For the text-containing cell, return its midpoint in [x, y] coordinate format. 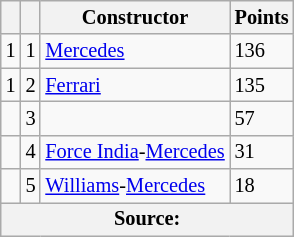
5 [31, 186]
18 [262, 186]
Source: [148, 219]
Points [262, 17]
Williams-Mercedes [134, 186]
136 [262, 51]
Mercedes [134, 51]
Force India-Mercedes [134, 152]
3 [31, 118]
2 [31, 85]
4 [31, 152]
31 [262, 152]
57 [262, 118]
Constructor [134, 17]
Ferrari [134, 85]
135 [262, 85]
